Identify which cell holds the provided text, then report its [x, y] central coordinate. 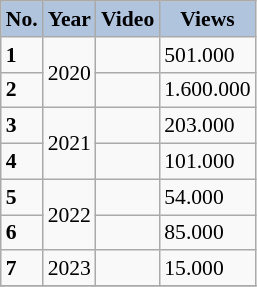
Year [70, 19]
5 [22, 197]
4 [22, 162]
54.000 [207, 197]
203.000 [207, 126]
85.000 [207, 233]
2021 [70, 144]
2020 [70, 72]
6 [22, 233]
1.600.000 [207, 90]
101.000 [207, 162]
Views [207, 19]
3 [22, 126]
1 [22, 55]
2022 [70, 214]
501.000 [207, 55]
7 [22, 269]
No. [22, 19]
15.000 [207, 269]
2 [22, 90]
2023 [70, 269]
Video [128, 19]
